Return [X, Y] of the center of cell containing provided text 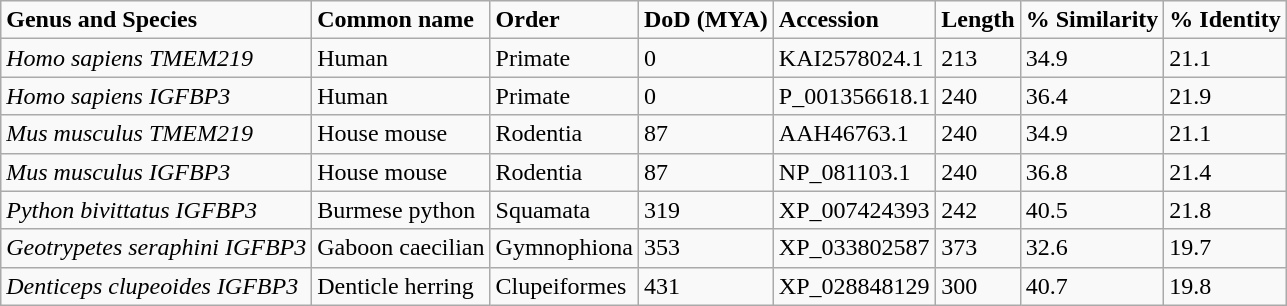
% Identity [1225, 20]
Clupeiformes [564, 286]
Mus musculus IGFBP3 [156, 172]
Burmese python [401, 210]
Homo sapiens TMEM219 [156, 58]
XP_028848129 [854, 286]
Gymnophiona [564, 248]
Denticeps clupeoides IGFBP3 [156, 286]
213 [978, 58]
Mus musculus TMEM219 [156, 134]
Denticle herring [401, 286]
Length [978, 20]
Geotrypetes seraphini IGFBP3 [156, 248]
Squamata [564, 210]
19.8 [1225, 286]
KAI2578024.1 [854, 58]
242 [978, 210]
DoD (MYA) [706, 20]
% Similarity [1092, 20]
AAH46763.1 [854, 134]
300 [978, 286]
353 [706, 248]
P_001356618.1 [854, 96]
21.8 [1225, 210]
32.6 [1092, 248]
19.7 [1225, 248]
21.9 [1225, 96]
36.4 [1092, 96]
Common name [401, 20]
Accession [854, 20]
XP_033802587 [854, 248]
Genus and Species [156, 20]
36.8 [1092, 172]
Python bivittatus IGFBP3 [156, 210]
Order [564, 20]
373 [978, 248]
319 [706, 210]
Homo sapiens IGFBP3 [156, 96]
431 [706, 286]
40.5 [1092, 210]
40.7 [1092, 286]
Gaboon caecilian [401, 248]
NP_081103.1 [854, 172]
XP_007424393 [854, 210]
21.4 [1225, 172]
